Scan for the cell matching the given text and deliver its [x, y] coordinate at center. 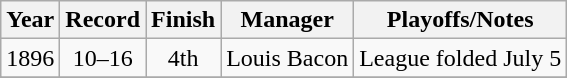
Finish [184, 20]
Playoffs/Notes [460, 20]
4th [184, 58]
Record [103, 20]
League folded July 5 [460, 58]
Louis Bacon [288, 58]
1896 [30, 58]
Manager [288, 20]
Year [30, 20]
10–16 [103, 58]
